Return (X, Y) of the center of cell containing provided text 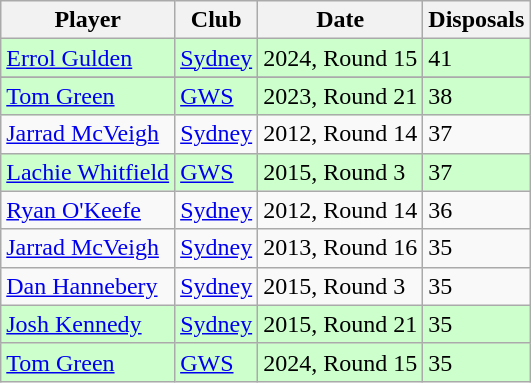
Errol Gulden (88, 58)
2015, Round 21 (340, 324)
2023, Round 21 (340, 96)
Date (340, 20)
41 (476, 58)
Disposals (476, 20)
Dan Hannebery (88, 286)
Player (88, 20)
2013, Round 16 (340, 248)
Josh Kennedy (88, 324)
Ryan O'Keefe (88, 210)
Lachie Whitfield (88, 172)
38 (476, 96)
36 (476, 210)
Club (216, 20)
